Locate the cell with the specified text and output its (X, Y) center coordinate. 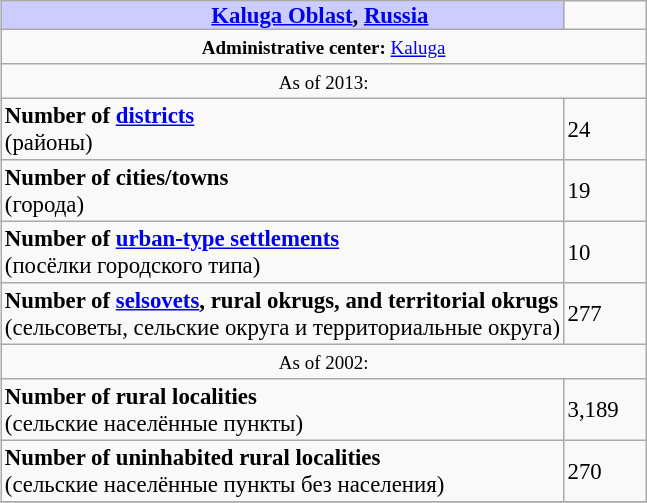
10 (605, 252)
As of 2013: (324, 81)
277 (605, 314)
Kaluga Oblast, Russia (282, 15)
Number of rural localities(сельские населённые пункты) (282, 410)
Number of urban-type settlements(посёлки городского типа) (282, 252)
24 (605, 129)
Administrative center: Kaluga (324, 46)
As of 2002: (324, 361)
270 (605, 471)
Number of districts(районы) (282, 129)
3,189 (605, 410)
Number of uninhabited rural localities(сельские населённые пункты без населения) (282, 471)
Number of selsovets, rural okrugs, and territorial okrugs(сельсоветы, сельские округа и территориальные округа) (282, 314)
19 (605, 191)
Number of cities/towns(города) (282, 191)
